Find where the given text appears and provide that cell's center as (X, Y) coordinate. 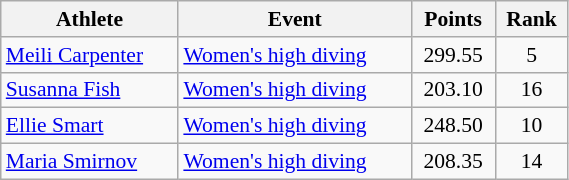
Athlete (90, 19)
5 (532, 55)
299.55 (453, 55)
Meili Carpenter (90, 55)
Event (294, 19)
203.10 (453, 90)
14 (532, 162)
208.35 (453, 162)
16 (532, 90)
Susanna Fish (90, 90)
Rank (532, 19)
Points (453, 19)
Ellie Smart (90, 126)
248.50 (453, 126)
Maria Smirnov (90, 162)
10 (532, 126)
